For the text-containing cell, return its midpoint in (X, Y) coordinate format. 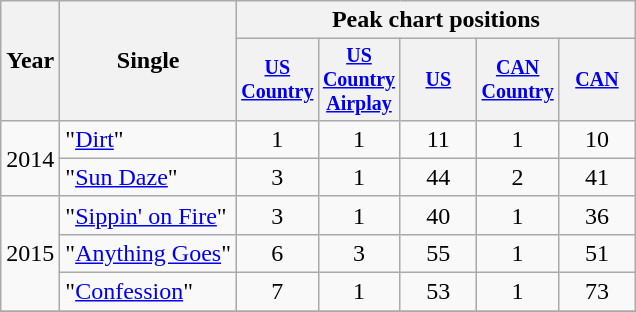
10 (596, 139)
"Anything Goes" (148, 253)
US (438, 80)
44 (438, 177)
"Confession" (148, 292)
40 (438, 215)
6 (277, 253)
"Dirt" (148, 139)
51 (596, 253)
41 (596, 177)
73 (596, 292)
55 (438, 253)
"Sippin' on Fire" (148, 215)
7 (277, 292)
US Country (277, 80)
Peak chart positions (436, 20)
US Country Airplay (359, 80)
36 (596, 215)
CAN (596, 80)
2015 (30, 253)
11 (438, 139)
"Sun Daze" (148, 177)
2 (518, 177)
Year (30, 61)
Single (148, 61)
53 (438, 292)
CAN Country (518, 80)
2014 (30, 158)
